Identify which cell holds the provided text, then report its (x, y) central coordinate. 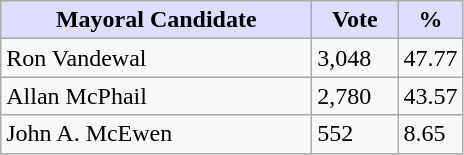
3,048 (355, 58)
Vote (355, 20)
Ron Vandewal (156, 58)
47.77 (430, 58)
43.57 (430, 96)
Allan McPhail (156, 96)
John A. McEwen (156, 134)
Mayoral Candidate (156, 20)
552 (355, 134)
2,780 (355, 96)
8.65 (430, 134)
% (430, 20)
